Identify which cell holds the provided text, then report its [X, Y] central coordinate. 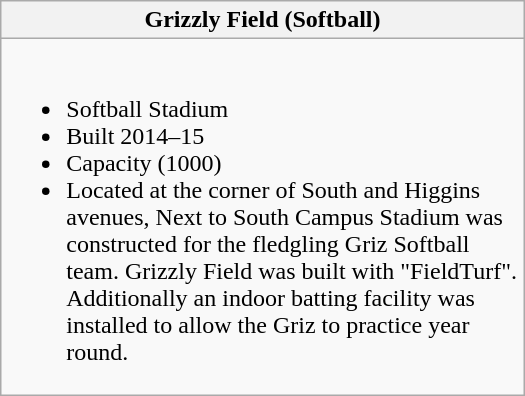
Grizzly Field (Softball) [263, 20]
